Locate the cell with the specified text and output its [X, Y] center coordinate. 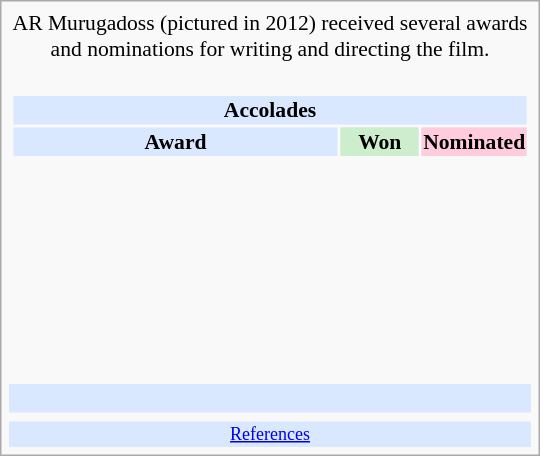
AR Murugadoss (pictured in 2012) received several awards and nominations for writing and directing the film. [270, 36]
References [270, 434]
Award [175, 141]
Accolades Award Won Nominated [270, 224]
Nominated [474, 141]
Accolades [270, 110]
Won [380, 141]
